Return (x, y) of the center of cell containing provided text 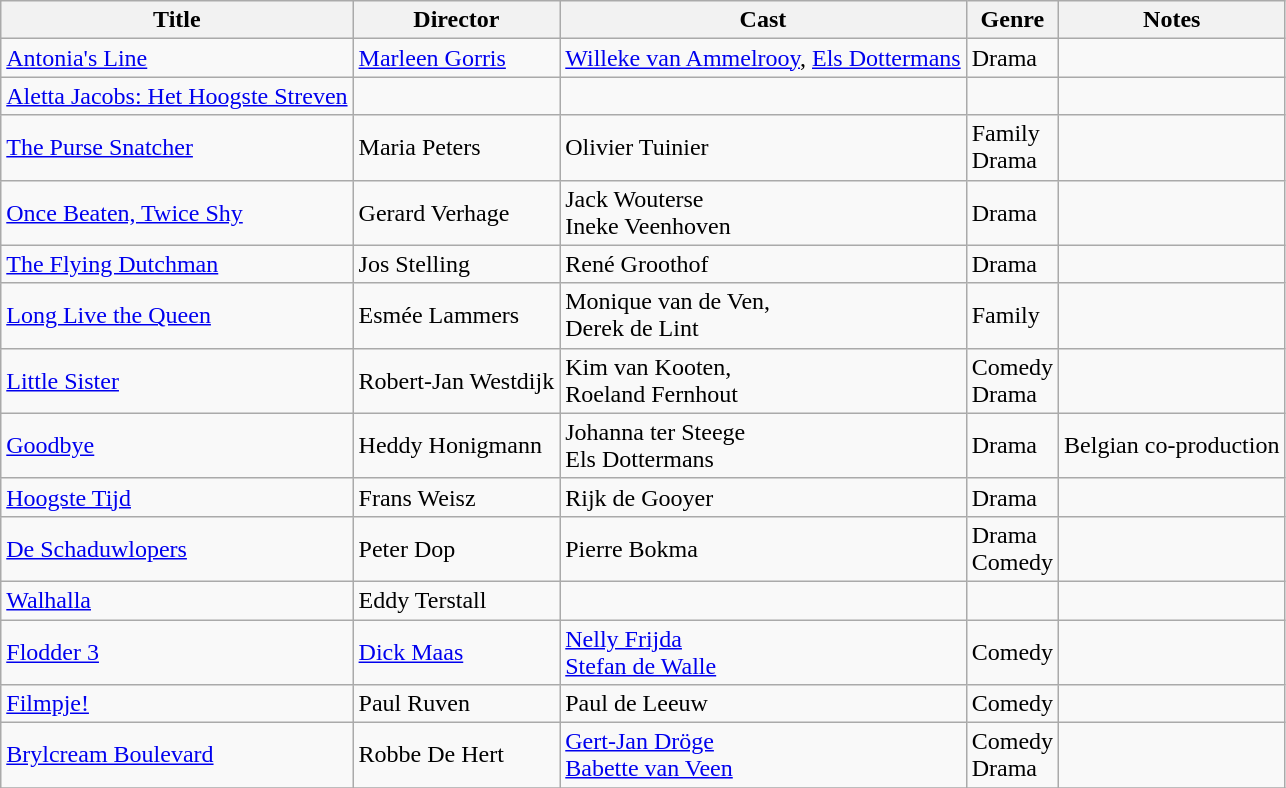
Marleen Gorris (456, 58)
Long Live the Queen (177, 316)
Robert-Jan Westdijk (456, 380)
Paul de Leeuw (763, 704)
René Groothof (763, 264)
Walhalla (177, 600)
The Purse Snatcher (177, 148)
Jack WouterseIneke Veenhoven (763, 212)
Kim van Kooten,Roeland Fernhout (763, 380)
Gerard Verhage (456, 212)
Little Sister (177, 380)
Olivier Tuinier (763, 148)
Title (177, 20)
Genre (1012, 20)
Filmpje! (177, 704)
Maria Peters (456, 148)
Nelly FrijdaStefan de Walle (763, 652)
FamilyDrama (1012, 148)
Willeke van Ammelrooy, Els Dottermans (763, 58)
Jos Stelling (456, 264)
Belgian co-production (1172, 446)
The Flying Dutchman (177, 264)
Paul Ruven (456, 704)
Cast (763, 20)
Rijk de Gooyer (763, 497)
Brylcream Boulevard (177, 756)
Johanna ter SteegeEls Dottermans (763, 446)
Esmée Lammers (456, 316)
Director (456, 20)
Eddy Terstall (456, 600)
Aletta Jacobs: Het Hoogste Streven (177, 96)
Gert-Jan DrögeBabette van Veen (763, 756)
Pierre Bokma (763, 548)
Notes (1172, 20)
Hoogste Tijd (177, 497)
Family (1012, 316)
Frans Weisz (456, 497)
Dick Maas (456, 652)
Goodbye (177, 446)
De Schaduwlopers (177, 548)
Monique van de Ven,Derek de Lint (763, 316)
Antonia's Line (177, 58)
Flodder 3 (177, 652)
Peter Dop (456, 548)
Robbe De Hert (456, 756)
Heddy Honigmann (456, 446)
DramaComedy (1012, 548)
Once Beaten, Twice Shy (177, 212)
